Pinpoint the cell where the given text exists, returning its (x, y) midpoint coordinate. 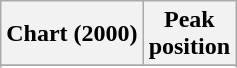
Chart (2000) (72, 34)
Peakposition (189, 34)
